Identify which cell holds the provided text, then report its [x, y] central coordinate. 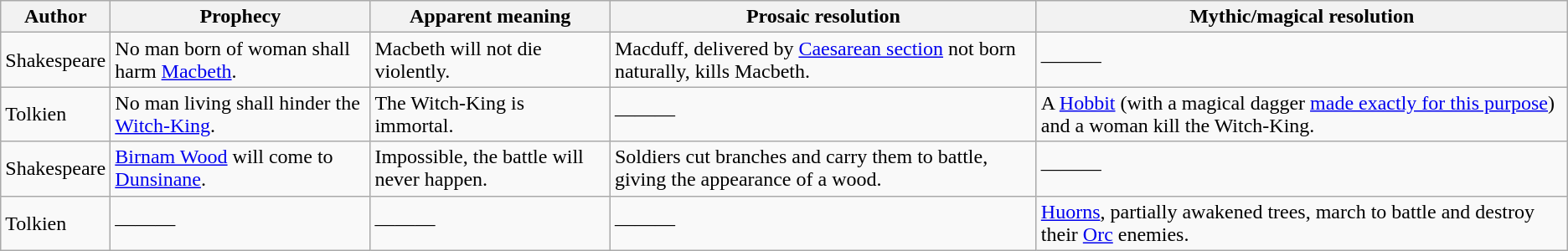
Prophecy [240, 17]
The Witch-King is immortal. [490, 114]
Author [55, 17]
Macbeth will not die violently. [490, 60]
Huorns, partially awakened trees, march to battle and destroy their Orc enemies. [1302, 223]
Birnam Wood will come to Dunsinane. [240, 169]
Impossible, the battle will never happen. [490, 169]
Mythic/magical resolution [1302, 17]
Soldiers cut branches and carry them to battle, giving the appearance of a wood. [823, 169]
Macduff, delivered by Caesarean section not born naturally, kills Macbeth. [823, 60]
Apparent meaning [490, 17]
Prosaic resolution [823, 17]
No man living shall hinder the Witch-King. [240, 114]
No man born of woman shall harm Macbeth. [240, 60]
A Hobbit (with a magical dagger made exactly for this purpose) and a woman kill the Witch-King. [1302, 114]
